Output the (x, y) coordinate of the center of the cell containing the given text.  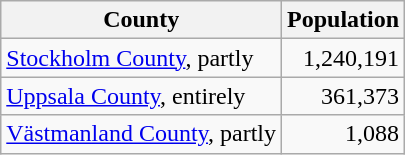
361,373 (344, 96)
Population (344, 20)
1,088 (344, 134)
Stockholm County, partly (142, 58)
County (142, 20)
Västmanland County, partly (142, 134)
1,240,191 (344, 58)
Uppsala County, entirely (142, 96)
